Pinpoint the cell where the given text exists, returning its [X, Y] midpoint coordinate. 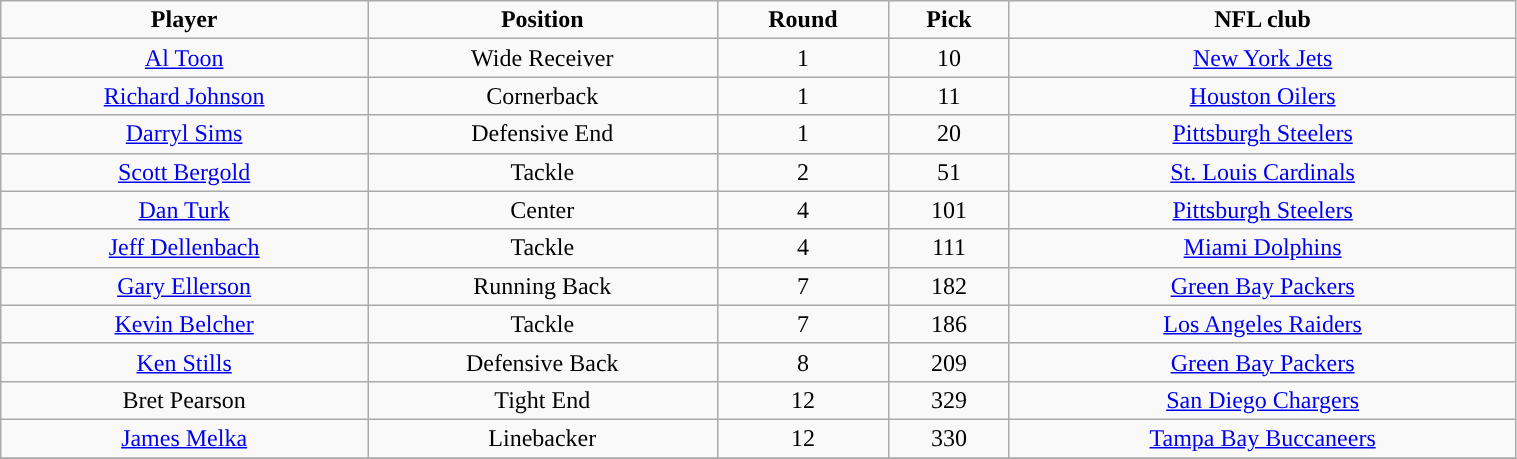
Richard Johnson [184, 96]
Tampa Bay Buccaneers [1262, 438]
Player [184, 20]
209 [949, 362]
Defensive Back [543, 362]
186 [949, 324]
Darryl Sims [184, 134]
St. Louis Cardinals [1262, 172]
Al Toon [184, 58]
Kevin Belcher [184, 324]
Los Angeles Raiders [1262, 324]
New York Jets [1262, 58]
Houston Oilers [1262, 96]
330 [949, 438]
20 [949, 134]
Tight End [543, 400]
Ken Stills [184, 362]
Round [803, 20]
Dan Turk [184, 210]
James Melka [184, 438]
10 [949, 58]
Gary Ellerson [184, 286]
Jeff Dellenbach [184, 248]
111 [949, 248]
8 [803, 362]
Bret Pearson [184, 400]
Miami Dolphins [1262, 248]
182 [949, 286]
51 [949, 172]
Running Back [543, 286]
Pick [949, 20]
Position [543, 20]
Wide Receiver [543, 58]
San Diego Chargers [1262, 400]
Cornerback [543, 96]
329 [949, 400]
Center [543, 210]
Scott Bergold [184, 172]
11 [949, 96]
Linebacker [543, 438]
Defensive End [543, 134]
NFL club [1262, 20]
2 [803, 172]
101 [949, 210]
